Pinpoint the cell where the given text exists, returning its (X, Y) midpoint coordinate. 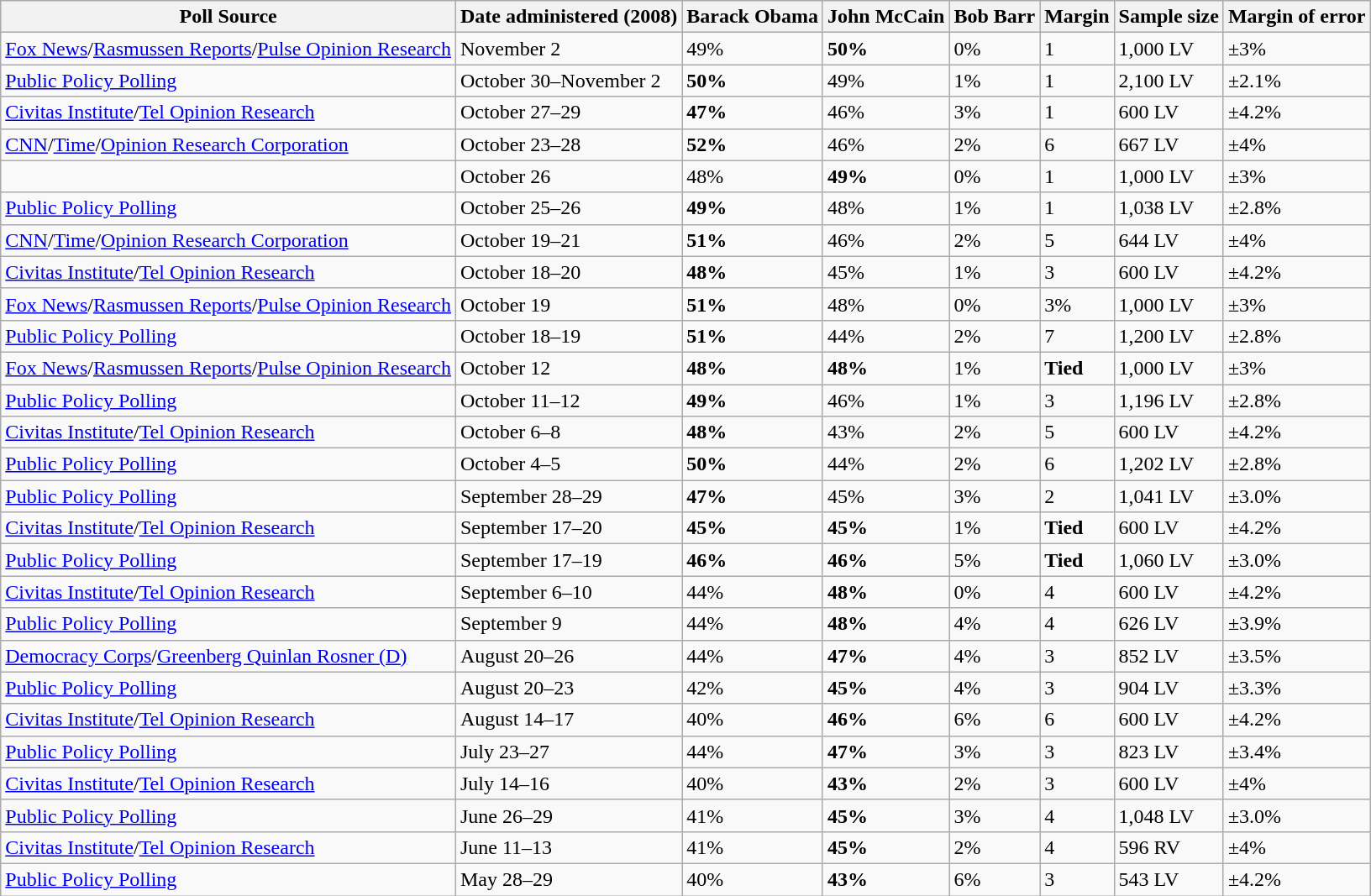
October 18–19 (568, 336)
August 20–23 (568, 688)
904 LV (1169, 688)
1,202 LV (1169, 464)
September 9 (568, 624)
1,200 LV (1169, 336)
July 23–27 (568, 752)
1,041 LV (1169, 496)
Sample size (1169, 17)
John McCain (885, 17)
October 19–21 (568, 240)
Bob Barr (995, 17)
November 2 (568, 49)
±3.5% (1297, 656)
October 11–12 (568, 401)
52% (753, 144)
5% (995, 560)
644 LV (1169, 240)
Poll Source (228, 17)
October 26 (568, 176)
626 LV (1169, 624)
Democracy Corps/Greenberg Quinlan Rosner (D) (228, 656)
October 30–November 2 (568, 81)
October 4–5 (568, 464)
September 17–20 (568, 528)
June 26–29 (568, 815)
2,100 LV (1169, 81)
July 14–16 (568, 783)
543 LV (1169, 879)
September 6–10 (568, 592)
±3.3% (1297, 688)
May 28–29 (568, 879)
596 RV (1169, 847)
7 (1077, 336)
Margin (1077, 17)
1,038 LV (1169, 208)
42% (753, 688)
September 28–29 (568, 496)
Margin of error (1297, 17)
October 6–8 (568, 432)
October 19 (568, 304)
August 20–26 (568, 656)
June 11–13 (568, 847)
±3.4% (1297, 752)
August 14–17 (568, 720)
October 23–28 (568, 144)
October 18–20 (568, 272)
September 17–19 (568, 560)
October 25–26 (568, 208)
2 (1077, 496)
Date administered (2008) (568, 17)
October 12 (568, 368)
±2.1% (1297, 81)
1,048 LV (1169, 815)
1,196 LV (1169, 401)
667 LV (1169, 144)
October 27–29 (568, 113)
±3.9% (1297, 624)
823 LV (1169, 752)
1,060 LV (1169, 560)
Barack Obama (753, 17)
852 LV (1169, 656)
